From the cell containing the given text, extract its center point as [x, y] coordinate. 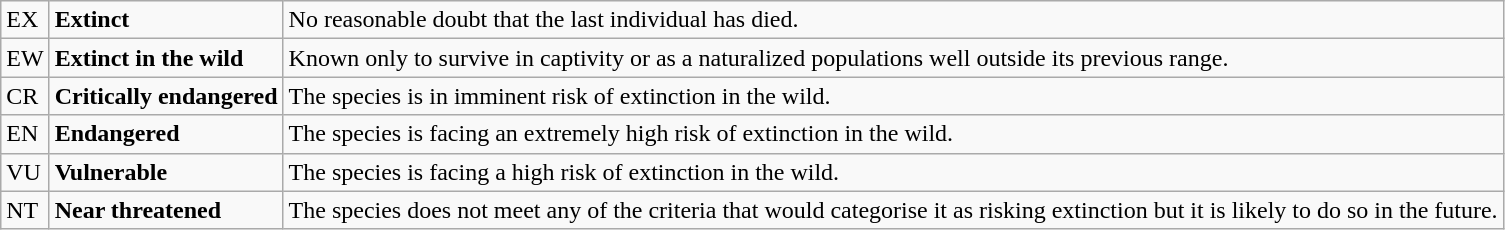
Near threatened [166, 210]
Extinct [166, 20]
EW [25, 58]
NT [25, 210]
The species does not meet any of the criteria that would categorise it as risking extinction but it is likely to do so in the future. [893, 210]
The species is in imminent risk of extinction in the wild. [893, 96]
Known only to survive in captivity or as a naturalized populations well outside its previous range. [893, 58]
EX [25, 20]
Extinct in the wild [166, 58]
Critically endangered [166, 96]
The species is facing a high risk of extinction in the wild. [893, 172]
CR [25, 96]
The species is facing an extremely high risk of extinction in the wild. [893, 134]
Endangered [166, 134]
No reasonable doubt that the last individual has died. [893, 20]
Vulnerable [166, 172]
VU [25, 172]
EN [25, 134]
